Search for the cell housing the specified text and yield its [X, Y] center coordinate. 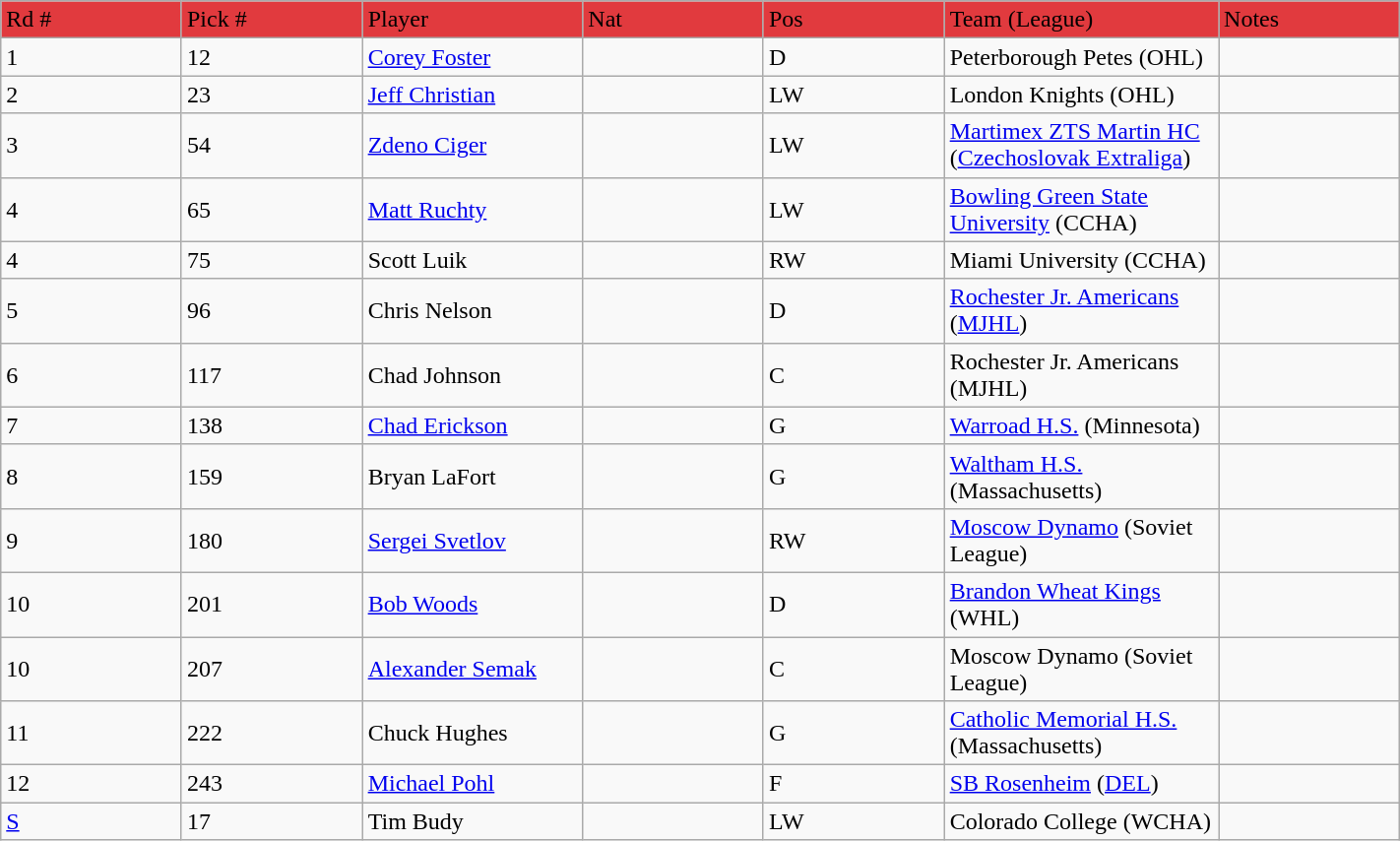
Tim Budy [473, 821]
180 [272, 540]
Alexander Semak [473, 668]
Michael Pohl [473, 784]
Notes [1309, 20]
65 [272, 209]
Pick # [272, 20]
Chris Nelson [473, 311]
Warroad H.S. (Minnesota) [1081, 425]
Nat [673, 20]
159 [272, 477]
117 [272, 374]
Matt Ruchty [473, 209]
Scott Luik [473, 260]
23 [272, 95]
Miami University (CCHA) [1081, 260]
Corey Foster [473, 57]
201 [272, 605]
6 [92, 374]
Team (League) [1081, 20]
207 [272, 668]
Peterborough Petes (OHL) [1081, 57]
96 [272, 311]
Pos [854, 20]
7 [92, 425]
Colorado College (WCHA) [1081, 821]
F [854, 784]
Sergei Svetlov [473, 540]
Bob Woods [473, 605]
Bowling Green State University (CCHA) [1081, 209]
17 [272, 821]
Jeff Christian [473, 95]
54 [272, 146]
Chad Erickson [473, 425]
Chad Johnson [473, 374]
Chuck Hughes [473, 733]
Brandon Wheat Kings (WHL) [1081, 605]
138 [272, 425]
Zdeno Ciger [473, 146]
S [92, 821]
243 [272, 784]
222 [272, 733]
London Knights (OHL) [1081, 95]
Waltham H.S. (Massachusetts) [1081, 477]
Martimex ZTS Martin HC (Czechoslovak Extraliga) [1081, 146]
9 [92, 540]
Catholic Memorial H.S. (Massachusetts) [1081, 733]
Bryan LaFort [473, 477]
8 [92, 477]
5 [92, 311]
75 [272, 260]
11 [92, 733]
Player [473, 20]
2 [92, 95]
1 [92, 57]
3 [92, 146]
Rd # [92, 20]
SB Rosenheim (DEL) [1081, 784]
